Capture the cell that displays the provided text and extract its (X, Y) central coordinate. 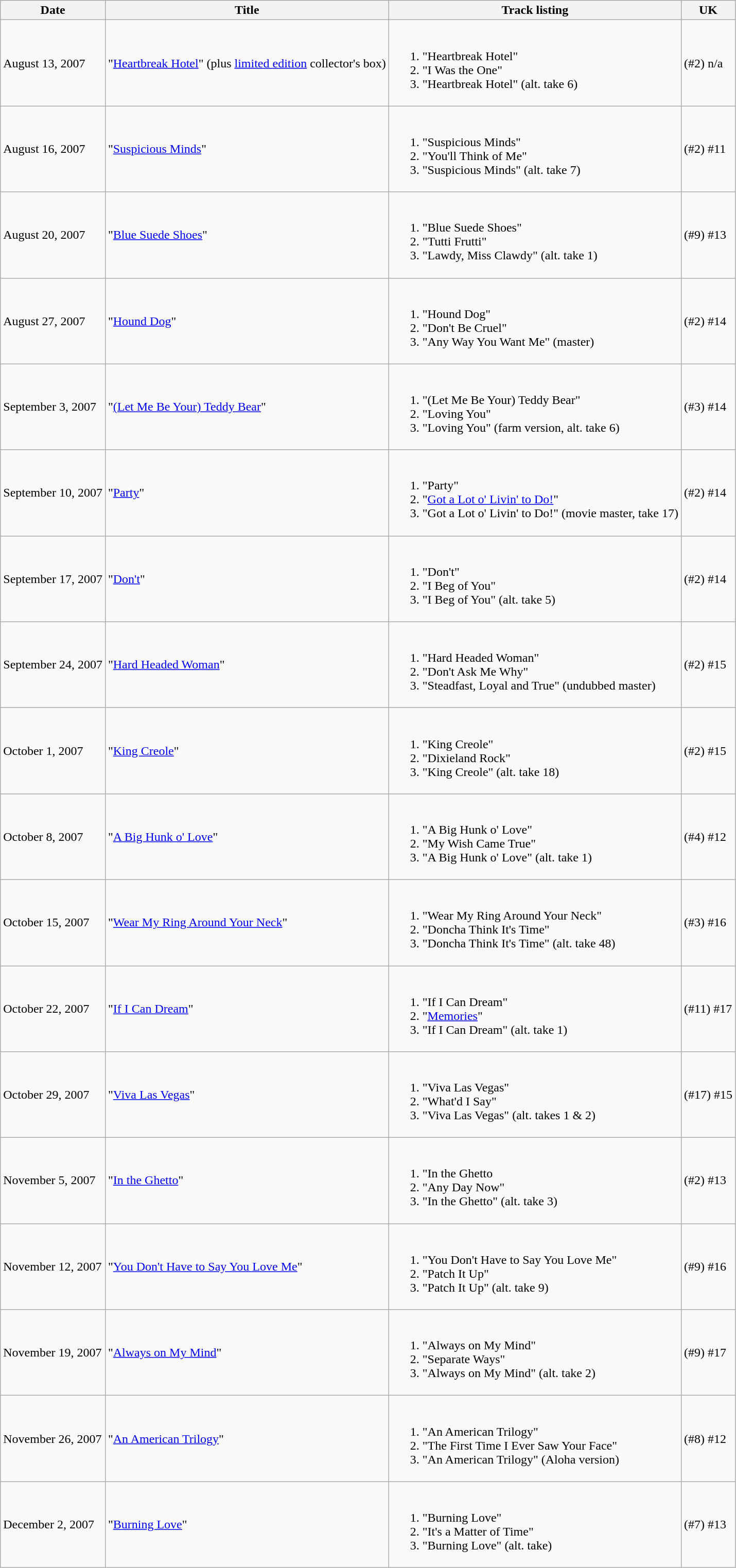
"Hard Headed Woman""Don't Ask Me Why""Steadfast, Loyal and True" (undubbed master) (535, 665)
"Don't" (247, 578)
"Wear My Ring Around Your Neck" (247, 922)
"Always on My Mind" (247, 1352)
"You Don't Have to Say You Love Me""Patch It Up""Patch It Up" (alt. take 9) (535, 1267)
(#2) n/a (708, 63)
"King Creole""Dixieland Rock""King Creole" (alt. take 18) (535, 750)
(#3) #16 (708, 922)
"Wear My Ring Around Your Neck""Doncha Think It's Time""Doncha Think It's Time" (alt. take 48) (535, 922)
"Don't""I Beg of You""I Beg of You" (alt. take 5) (535, 578)
(#9) #16 (708, 1267)
"Suspicious Minds""You'll Think of Me""Suspicious Minds" (alt. take 7) (535, 149)
"Hound Dog" (247, 321)
November 19, 2007 (53, 1352)
"Party" (247, 493)
"Burning Love" (247, 1524)
"A Big Hunk o' Love" (247, 837)
September 17, 2007 (53, 578)
Track listing (535, 10)
"Always on My Mind""Separate Ways""Always on My Mind" (alt. take 2) (535, 1352)
September 10, 2007 (53, 493)
"Blue Suede Shoes""Tutti Frutti""Lawdy, Miss Clawdy" (alt. take 1) (535, 235)
"Heartbreak Hotel""I Was the One""Heartbreak Hotel" (alt. take 6) (535, 63)
"Hound Dog""Don't Be Cruel""Any Way You Want Me" (master) (535, 321)
(#2) #11 (708, 149)
August 27, 2007 (53, 321)
(#2) #13 (708, 1181)
"If I Can Dream" (247, 1009)
"If I Can Dream""Memories""If I Can Dream" (alt. take 1) (535, 1009)
"Viva Las Vegas""What'd I Say""Viva Las Vegas" (alt. takes 1 & 2) (535, 1095)
"Suspicious Minds" (247, 149)
"Hard Headed Woman" (247, 665)
"In the Ghetto"Any Day Now""In the Ghetto" (alt. take 3) (535, 1181)
"An American Trilogy""The First Time I Ever Saw Your Face""An American Trilogy" (Aloha version) (535, 1439)
August 13, 2007 (53, 63)
September 24, 2007 (53, 665)
(#3) #14 (708, 407)
"(Let Me Be Your) Teddy Bear" (247, 407)
(#4) #12 (708, 837)
"Viva Las Vegas" (247, 1095)
(#17) #15 (708, 1095)
Date (53, 10)
October 15, 2007 (53, 922)
November 5, 2007 (53, 1181)
September 3, 2007 (53, 407)
(#7) #13 (708, 1524)
October 8, 2007 (53, 837)
August 16, 2007 (53, 149)
"Party""Got a Lot o' Livin' to Do!""Got a Lot o' Livin' to Do!" (movie master, take 17) (535, 493)
(#9) #13 (708, 235)
(#11) #17 (708, 1009)
"Heartbreak Hotel" (plus limited edition collector's box) (247, 63)
"A Big Hunk o' Love""My Wish Came True""A Big Hunk o' Love" (alt. take 1) (535, 837)
October 29, 2007 (53, 1095)
"You Don't Have to Say You Love Me" (247, 1267)
"In the Ghetto" (247, 1181)
November 26, 2007 (53, 1439)
October 1, 2007 (53, 750)
"(Let Me Be Your) Teddy Bear""Loving You""Loving You" (farm version, alt. take 6) (535, 407)
August 20, 2007 (53, 235)
December 2, 2007 (53, 1524)
(#9) #17 (708, 1352)
(#8) #12 (708, 1439)
October 22, 2007 (53, 1009)
UK (708, 10)
"Blue Suede Shoes" (247, 235)
Title (247, 10)
November 12, 2007 (53, 1267)
"An American Trilogy" (247, 1439)
"Burning Love""It's a Matter of Time""Burning Love" (alt. take) (535, 1524)
"King Creole" (247, 750)
